Search for the cell housing the specified text and yield its [x, y] center coordinate. 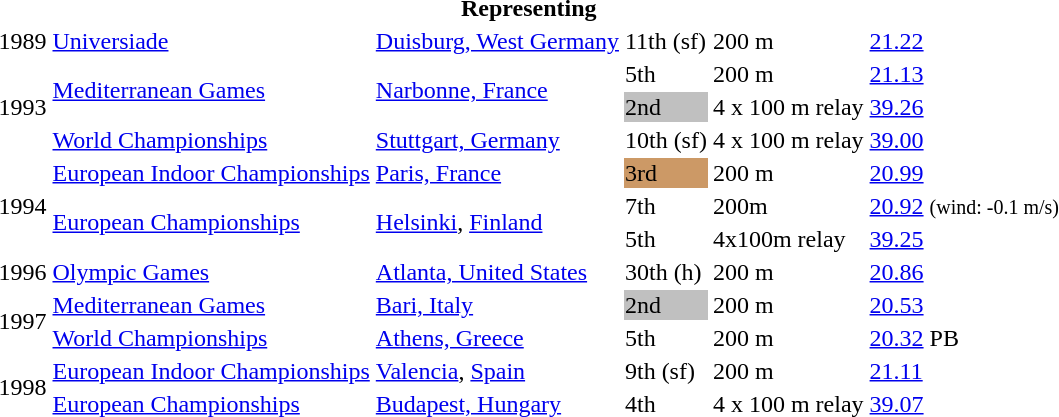
7th [666, 206]
10th (sf) [666, 140]
Bari, Italy [497, 305]
Narbonne, France [497, 90]
Paris, France [497, 173]
30th (h) [666, 272]
200m [788, 206]
Olympic Games [211, 272]
3rd [666, 173]
9th (sf) [666, 371]
Valencia, Spain [497, 371]
European Championships [211, 222]
Universiade [211, 41]
Athens, Greece [497, 338]
Stuttgart, Germany [497, 140]
11th (sf) [666, 41]
Helsinki, Finland [497, 222]
Atlanta, United States [497, 272]
4x100m relay [788, 239]
Duisburg, West Germany [497, 41]
